Find where the given text appears and provide that cell's center as [x, y] coordinate. 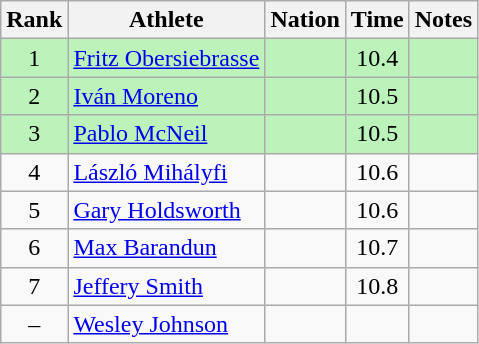
Gary Holdsworth [166, 210]
Rank [34, 20]
Athlete [166, 20]
Fritz Obersiebrasse [166, 58]
2 [34, 96]
7 [34, 286]
Wesley Johnson [166, 324]
6 [34, 248]
10.8 [377, 286]
4 [34, 172]
Max Barandun [166, 248]
1 [34, 58]
Jeffery Smith [166, 286]
Time [377, 20]
10.4 [377, 58]
– [34, 324]
3 [34, 134]
Pablo McNeil [166, 134]
Notes [443, 20]
Nation [305, 20]
5 [34, 210]
Iván Moreno [166, 96]
László Mihályfi [166, 172]
10.7 [377, 248]
